Capture the cell that displays the provided text and extract its [x, y] central coordinate. 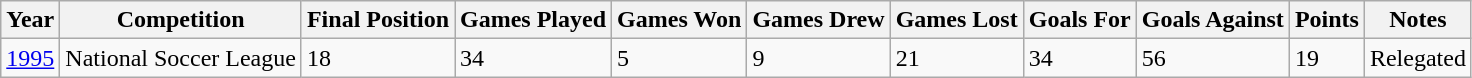
19 [1326, 58]
21 [956, 58]
5 [680, 58]
Relegated [1418, 58]
Goals Against [1212, 20]
National Soccer League [181, 58]
Games Drew [818, 20]
Goals For [1080, 20]
18 [378, 58]
Points [1326, 20]
9 [818, 58]
Games Lost [956, 20]
56 [1212, 58]
Notes [1418, 20]
1995 [30, 58]
Games Played [534, 20]
Year [30, 20]
Competition [181, 20]
Final Position [378, 20]
Games Won [680, 20]
